Provide the [X, Y] coordinate of the cell's center where the given text is located.  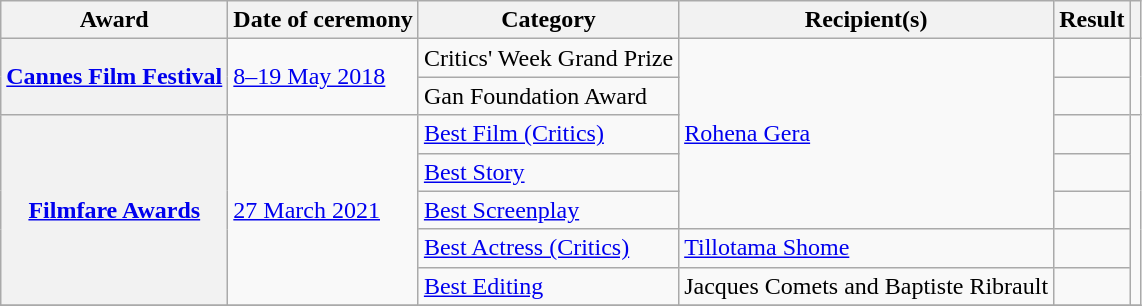
Tillotama Shome [866, 248]
Best Film (Critics) [548, 134]
Category [548, 20]
Best Actress (Critics) [548, 248]
Date of ceremony [324, 20]
Best Editing [548, 286]
Recipient(s) [866, 20]
Cannes Film Festival [114, 77]
Result [1092, 20]
Critics' Week Grand Prize [548, 58]
8–19 May 2018 [324, 77]
Best Screenplay [548, 210]
Rohena Gera [866, 134]
27 March 2021 [324, 210]
Filmfare Awards [114, 210]
Award [114, 20]
Best Story [548, 172]
Gan Foundation Award [548, 96]
Jacques Comets and Baptiste Ribrault [866, 286]
